Return (X, Y) of the center of cell containing provided text 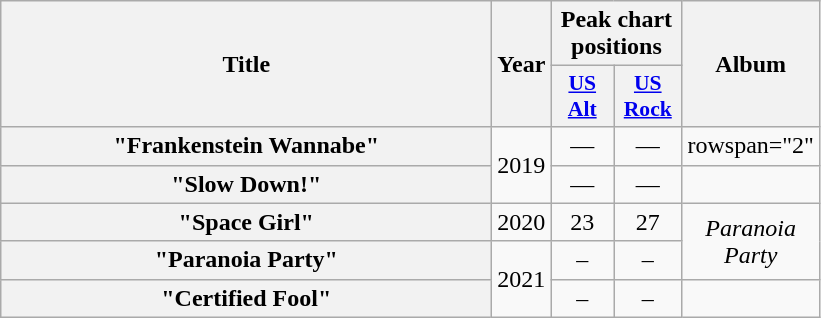
2020 (522, 222)
rowspan="2" (751, 146)
Album (751, 64)
27 (648, 222)
USRock (648, 96)
"Paranoia Party" (246, 260)
Paranoia Party (751, 241)
"Space Girl" (246, 222)
Peak chart positions (616, 34)
USAlt (582, 96)
Year (522, 64)
"Slow Down!" (246, 184)
"Certified Fool" (246, 298)
23 (582, 222)
2021 (522, 279)
Title (246, 64)
"Frankenstein Wannabe" (246, 146)
2019 (522, 165)
